Provide the [x, y] coordinate of the cell's center where the given text is located.  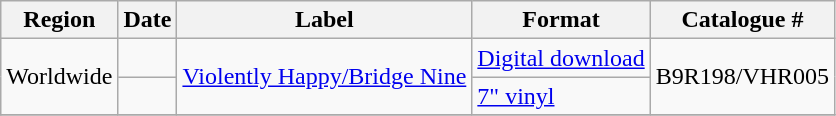
Worldwide [60, 77]
Violently Happy/Bridge Nine [324, 77]
Region [60, 20]
Label [324, 20]
Format [561, 20]
Digital download [561, 58]
B9R198/VHR005 [742, 77]
Date [148, 20]
7" vinyl [561, 96]
Catalogue # [742, 20]
